Identify which cell holds the provided text, then report its (x, y) central coordinate. 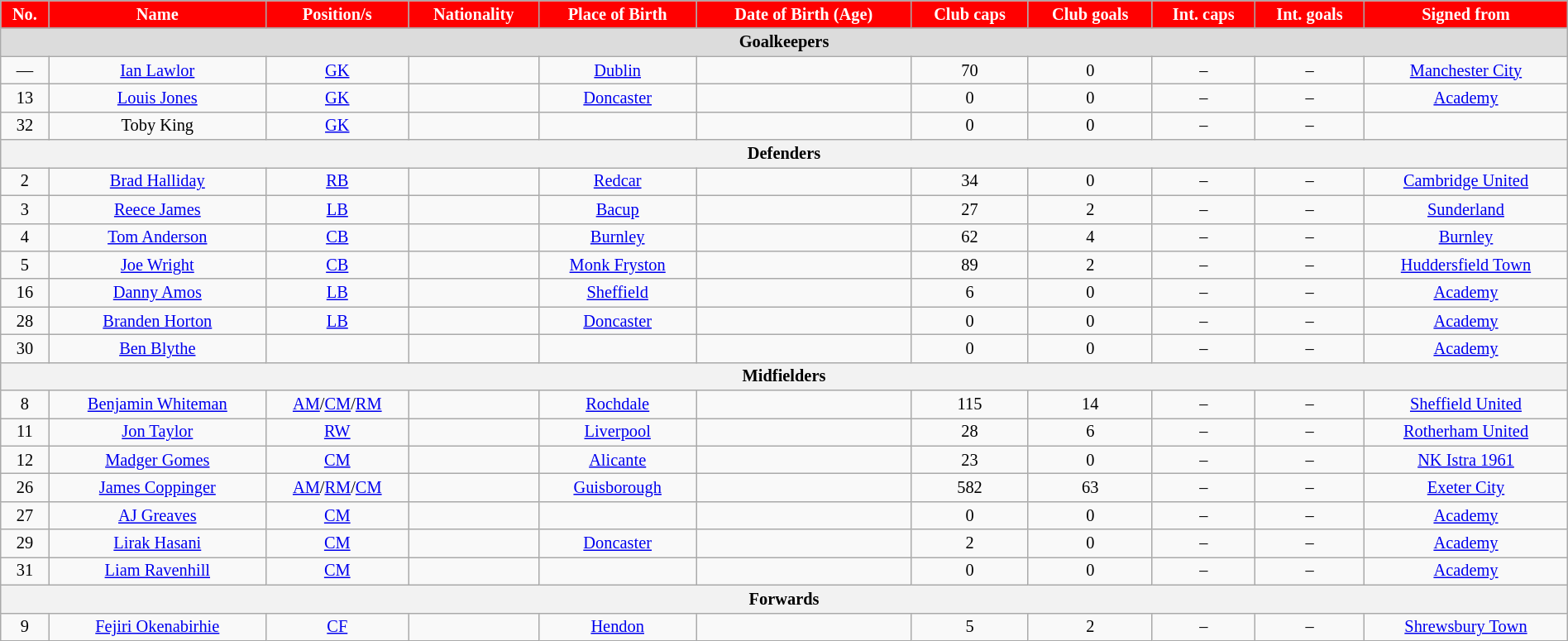
AM/CM/RM (337, 404)
Place of Birth (617, 14)
Guisborough (617, 487)
AJ Greaves (157, 515)
Defenders (784, 154)
NK Istra 1961 (1466, 460)
23 (970, 460)
Sheffield United (1466, 404)
Rochdale (617, 404)
Branden Horton (157, 321)
Monk Fryston (617, 265)
RW (337, 432)
Name (157, 14)
62 (970, 237)
Liam Ravenhill (157, 571)
Brad Halliday (157, 181)
63 (1090, 487)
8 (25, 404)
Jon Taylor (157, 432)
No. (25, 14)
Int. caps (1203, 14)
34 (970, 181)
13 (25, 98)
12 (25, 460)
— (25, 70)
115 (970, 404)
Bacup (617, 209)
Benjamin Whiteman (157, 404)
16 (25, 293)
RB (337, 181)
Club caps (970, 14)
AM/RM/CM (337, 487)
Manchester City (1466, 70)
Danny Amos (157, 293)
Redcar (617, 181)
Dublin (617, 70)
Shrewsbury Town (1466, 627)
Alicante (617, 460)
Rotherham United (1466, 432)
Sunderland (1466, 209)
Toby King (157, 126)
3 (25, 209)
Goalkeepers (784, 42)
Hendon (617, 627)
Signed from (1466, 14)
Cambridge United (1466, 181)
26 (25, 487)
Madger Gomes (157, 460)
32 (25, 126)
Fejiri Okenabirhie (157, 627)
582 (970, 487)
Liverpool (617, 432)
Forwards (784, 599)
29 (25, 543)
30 (25, 348)
Nationality (473, 14)
11 (25, 432)
Ian Lawlor (157, 70)
70 (970, 70)
Midfielders (784, 376)
Reece James (157, 209)
9 (25, 627)
Lirak Hasani (157, 543)
Tom Anderson (157, 237)
89 (970, 265)
Int. goals (1309, 14)
CF (337, 627)
14 (1090, 404)
Joe Wright (157, 265)
Ben Blythe (157, 348)
Club goals (1090, 14)
James Coppinger (157, 487)
Date of Birth (Age) (804, 14)
Position/s (337, 14)
31 (25, 571)
Sheffield (617, 293)
Louis Jones (157, 98)
Exeter City (1466, 487)
Huddersfield Town (1466, 265)
